From the cell containing the given text, extract its center point as [X, Y] coordinate. 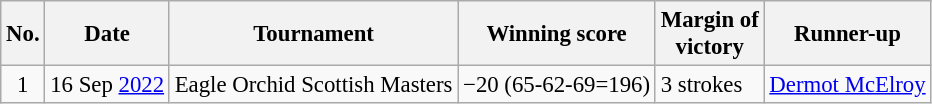
−20 (65-62-69=196) [557, 85]
Eagle Orchid Scottish Masters [313, 85]
No. [23, 34]
Date [107, 34]
1 [23, 85]
16 Sep 2022 [107, 85]
Tournament [313, 34]
Runner-up [848, 34]
Winning score [557, 34]
3 strokes [710, 85]
Dermot McElroy [848, 85]
Margin ofvictory [710, 34]
